Return the (X, Y) coordinate for the center point of the cell that contains the specified text.  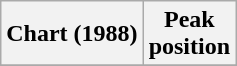
Peak position (189, 34)
Chart (1988) (72, 34)
